Determine the [X, Y] coordinate at the center of the cell enclosing the given text.  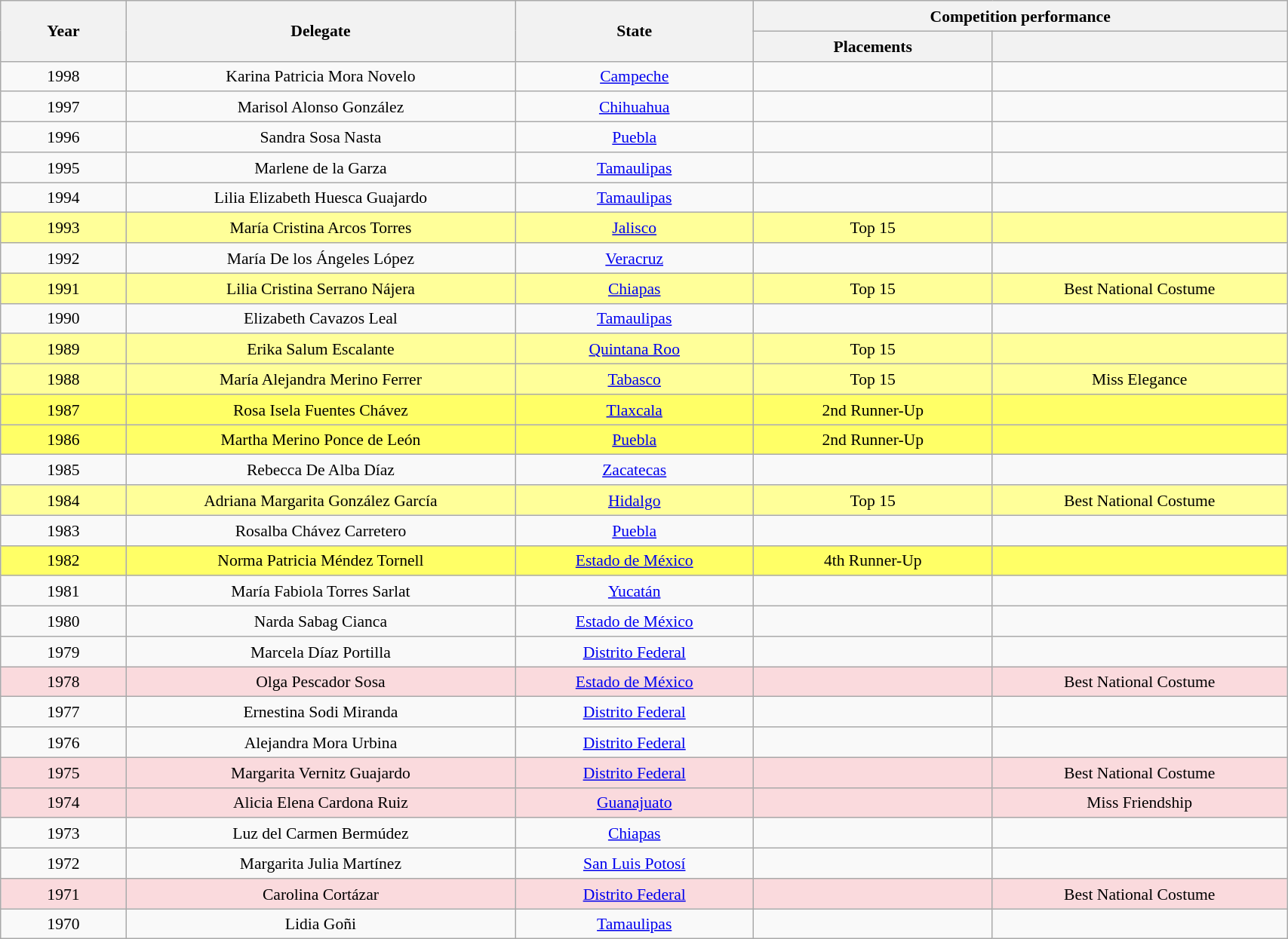
Lidia Goñi [321, 924]
Campeche [635, 76]
1973 [63, 833]
1978 [63, 682]
Rebecca De Alba Díaz [321, 470]
María Cristina Arcos Torres [321, 228]
1981 [63, 591]
Marcela Díaz Portilla [321, 652]
State [635, 31]
María Fabiola Torres Sarlat [321, 591]
Veracruz [635, 258]
1994 [63, 198]
1983 [63, 530]
1975 [63, 772]
Rosa Isela Fuentes Chávez [321, 410]
Quintana Roo [635, 349]
Hidalgo [635, 500]
Competition performance [1020, 16]
Olga Pescador Sosa [321, 682]
María De los Ángeles López [321, 258]
Tlaxcala [635, 410]
1984 [63, 500]
Jalisco [635, 228]
1985 [63, 470]
Margarita Vernitz Guajardo [321, 772]
Alicia Elena Cardona Ruiz [321, 802]
Elizabeth Cavazos Leal [321, 318]
María Alejandra Merino Ferrer [321, 379]
Sandra Sosa Nasta [321, 137]
Norma Patricia Méndez Tornell [321, 560]
Narda Sabag Cianca [321, 621]
1997 [63, 107]
Lilia Elizabeth Huesca Guajardo [321, 198]
1987 [63, 410]
Lilia Cristina Serrano Nájera [321, 288]
1970 [63, 924]
1976 [63, 742]
Karina Patricia Mora Novelo [321, 76]
Year [63, 31]
Ernestina Sodi Miranda [321, 712]
Zacatecas [635, 470]
1980 [63, 621]
Placements [873, 46]
Luz del Carmen Bermúdez [321, 833]
1995 [63, 167]
Chihuahua [635, 107]
Erika Salum Escalante [321, 349]
1979 [63, 652]
4th Runner-Up [873, 560]
Carolina Cortázar [321, 894]
1972 [63, 864]
Adriana Margarita González García [321, 500]
1991 [63, 288]
1993 [63, 228]
Guanajuato [635, 802]
Tabasco [635, 379]
Miss Friendship [1139, 802]
Marisol Alonso González [321, 107]
1998 [63, 76]
1992 [63, 258]
Miss Elegance [1139, 379]
1996 [63, 137]
Delegate [321, 31]
1977 [63, 712]
Margarita Julia Martínez [321, 864]
1988 [63, 379]
Martha Merino Ponce de León [321, 440]
1982 [63, 560]
1986 [63, 440]
1971 [63, 894]
1989 [63, 349]
1974 [63, 802]
Marlene de la Garza [321, 167]
Yucatán [635, 591]
Rosalba Chávez Carretero [321, 530]
1990 [63, 318]
Alejandra Mora Urbina [321, 742]
San Luis Potosí [635, 864]
